Extract the (x, y) coordinate from the center of the cell holding the provided text.  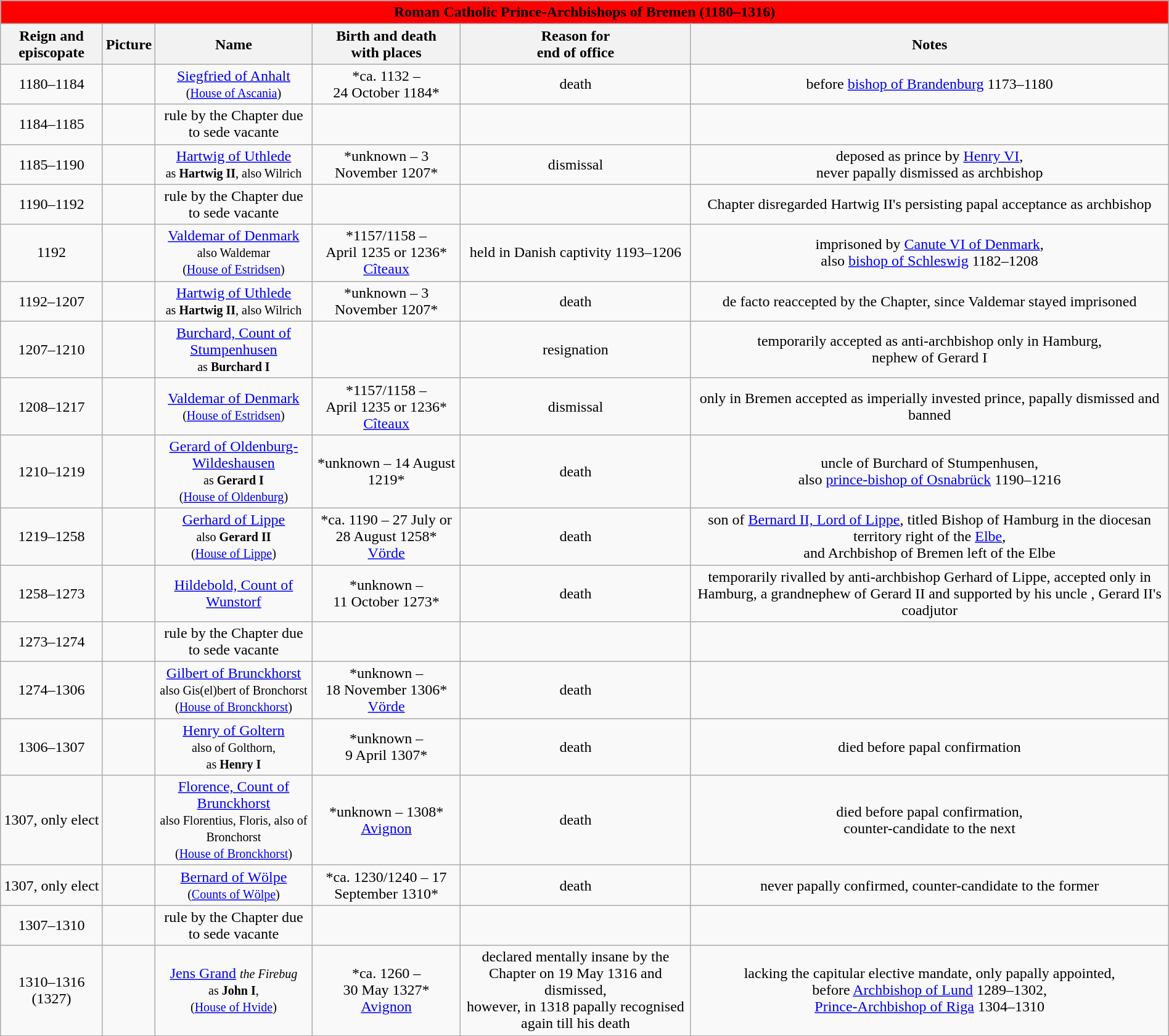
Burchard, Count of Stumpenhusenas Burchard I (234, 349)
lacking the capitular elective mandate, only papally appointed, before Archbishop of Lund 1289–1302, Prince-Archbishop of Riga 1304–1310 (930, 990)
1273–1274 (52, 642)
deposed as prince by Henry VI, never papally dismissed as archbishop (930, 164)
Notes (930, 44)
Roman Catholic Prince-Archbishops of Bremen (1180–1316) (584, 12)
*ca. 1260 – 30 May 1327* Avignon (386, 990)
before bishop of Brandenburg 1173–1180 (930, 84)
de facto reaccepted by the Chapter, since Valdemar stayed imprisoned (930, 301)
Reason for end of office (576, 44)
Name (234, 44)
*ca. 1132 – 24 October 1184* (386, 84)
*unknown – 18 November 1306*Vörde (386, 690)
*unknown – 1308*Avignon (386, 820)
never papally confirmed, counter-candidate to the former (930, 885)
*unknown – 11 October 1273* (386, 593)
Bernard of Wölpe(Counts of Wölpe) (234, 885)
1208–1217 (52, 406)
1307–1310 (52, 926)
son of Bernard II, Lord of Lippe, titled Bishop of Hamburg in the diocesan territory right of the Elbe, and Archbishop of Bremen left of the Elbe (930, 536)
Picture (128, 44)
1184–1185 (52, 124)
1310–1316 (1327) (52, 990)
temporarily accepted as anti-archbishop only in Hamburg, nephew of Gerard I (930, 349)
*unknown – 14 August 1219* (386, 471)
1306–1307 (52, 747)
1258–1273 (52, 593)
*ca. 1230/1240 – 17 September 1310* (386, 885)
1207–1210 (52, 349)
declared mentally insane by the Chapter on 19 May 1316 and dismissed, however, in 1318 papally recognised again till his death (576, 990)
only in Bremen accepted as imperially invested prince, papally dismissed and banned (930, 406)
Valdemar of Denmark(House of Estridsen) (234, 406)
1210–1219 (52, 471)
Henry of Golternalso of Golthorn, as Henry I (234, 747)
held in Danish captivity 1193–1206 (576, 253)
Valdemar of Denmarkalso Waldemar(House of Estridsen) (234, 253)
uncle of Burchard of Stumpenhusen, also prince-bishop of Osnabrück 1190–1216 (930, 471)
1192–1207 (52, 301)
died before papal confirmation, counter-candidate to the next (930, 820)
Gerhard of Lippealso Gerard II(House of Lippe) (234, 536)
Reign and episcopate (52, 44)
imprisoned by Canute VI of Denmark, also bishop of Schleswig 1182–1208 (930, 253)
Chapter disregarded Hartwig II's persisting papal acceptance as archbishop (930, 205)
1185–1190 (52, 164)
Gerard of Oldenburg-Wildeshausenas Gerard I(House of Oldenburg) (234, 471)
1219–1258 (52, 536)
1190–1192 (52, 205)
1192 (52, 253)
1274–1306 (52, 690)
Florence, Count of Brunckhorstalso Florentius, Floris, also of Bronchorst(House of Bronckhorst) (234, 820)
*1157/1158 – April 1235 or 1236*Cîteaux (386, 253)
Birth and deathwith places (386, 44)
resignation (576, 349)
*ca. 1190 – 27 July or 28 August 1258*Vörde (386, 536)
*1157/1158 – April 1235 or 1236* Cîteaux (386, 406)
Hildebold, Count of Wunstorf (234, 593)
died before papal confirmation (930, 747)
Jens Grand the Firebugas John I, (House of Hvide) (234, 990)
*unknown – 9 April 1307* (386, 747)
Gilbert of Brunckhorstalso Gis(el)bert of Bronchorst(House of Bronckhorst) (234, 690)
1180–1184 (52, 84)
Siegfried of Anhalt(House of Ascania) (234, 84)
